Search for the cell housing the specified text and yield its (x, y) center coordinate. 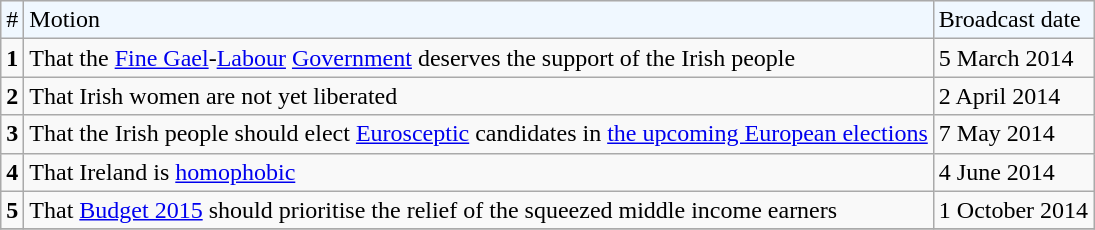
Broadcast date (1013, 20)
5 March 2014 (1013, 58)
1 October 2014 (1013, 210)
That Budget 2015 should prioritise the relief of the squeezed middle income earners (478, 210)
That Ireland is homophobic (478, 172)
That the Irish people should elect Eurosceptic candidates in the upcoming European elections (478, 134)
That the Fine Gael-Labour Government deserves the support of the Irish people (478, 58)
4 (12, 172)
Motion (478, 20)
1 (12, 58)
3 (12, 134)
# (12, 20)
That Irish women are not yet liberated (478, 96)
2 April 2014 (1013, 96)
4 June 2014 (1013, 172)
7 May 2014 (1013, 134)
5 (12, 210)
2 (12, 96)
